Find where the given text appears and provide that cell's center as (X, Y) coordinate. 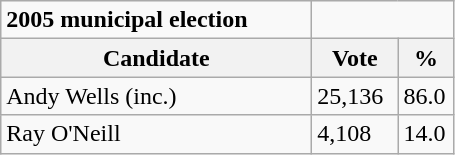
25,136 (355, 96)
14.0 (426, 134)
Ray O'Neill (156, 134)
2005 municipal election (156, 20)
86.0 (426, 96)
Vote (355, 58)
Andy Wells (inc.) (156, 96)
% (426, 58)
4,108 (355, 134)
Candidate (156, 58)
